Pinpoint the cell where the given text exists, returning its (X, Y) midpoint coordinate. 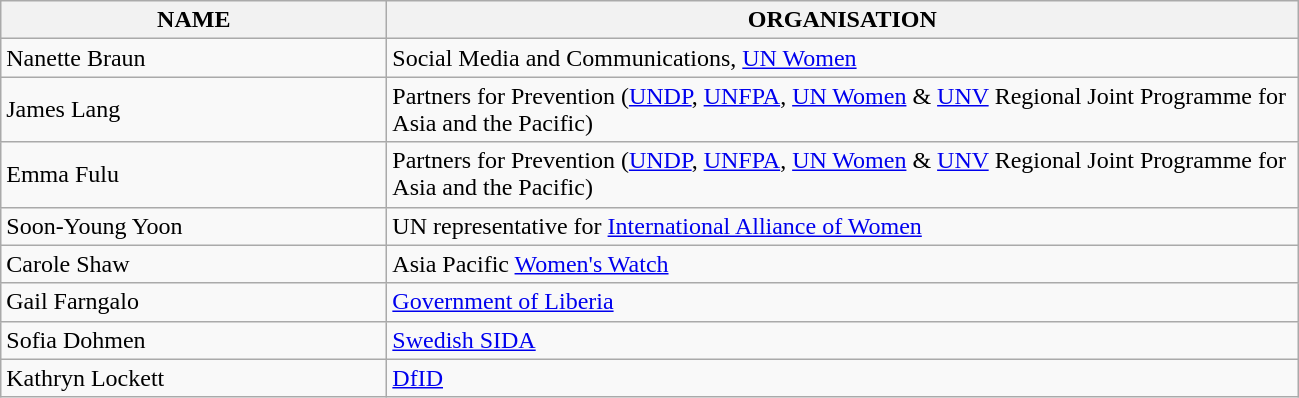
Soon-Young Yoon (194, 226)
UN representative for International Alliance of Women (842, 226)
ORGANISATION (842, 20)
Nanette Braun (194, 58)
Government of Liberia (842, 302)
James Lang (194, 110)
Kathryn Lockett (194, 378)
Emma Fulu (194, 174)
Gail Farngalo (194, 302)
Swedish SIDA (842, 340)
Carole Shaw (194, 264)
Social Media and Communications, UN Women (842, 58)
DfID (842, 378)
Sofia Dohmen (194, 340)
Asia Pacific Women's Watch (842, 264)
NAME (194, 20)
